Extract the (x, y) coordinate from the center of the cell holding the provided text.  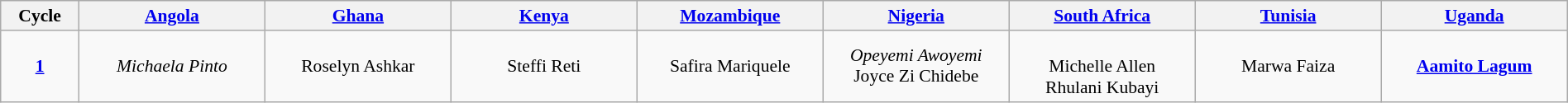
1 (40, 66)
Tunisia (1288, 16)
Angola (172, 16)
Steffi Reti (544, 66)
Kenya (544, 16)
Nigeria (916, 16)
Uganda (1474, 16)
Ghana (357, 16)
Roselyn Ashkar (357, 66)
Michaela Pinto (172, 66)
Aamito Lagum (1474, 66)
South Africa (1102, 16)
Cycle (40, 16)
Mozambique (729, 16)
Michelle AllenRhulani Kubayi (1102, 66)
Opeyemi AwoyemiJoyce Zi Chidebe (916, 66)
Safira Mariquele (729, 66)
Marwa Faiza (1288, 66)
